Determine the (x, y) coordinate at the center of the cell enclosing the given text.  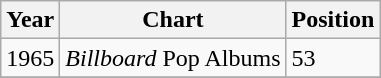
Chart (173, 20)
Billboard Pop Albums (173, 58)
Year (30, 20)
1965 (30, 58)
Position (333, 20)
53 (333, 58)
